Scan for the cell matching the given text and deliver its (x, y) coordinate at center. 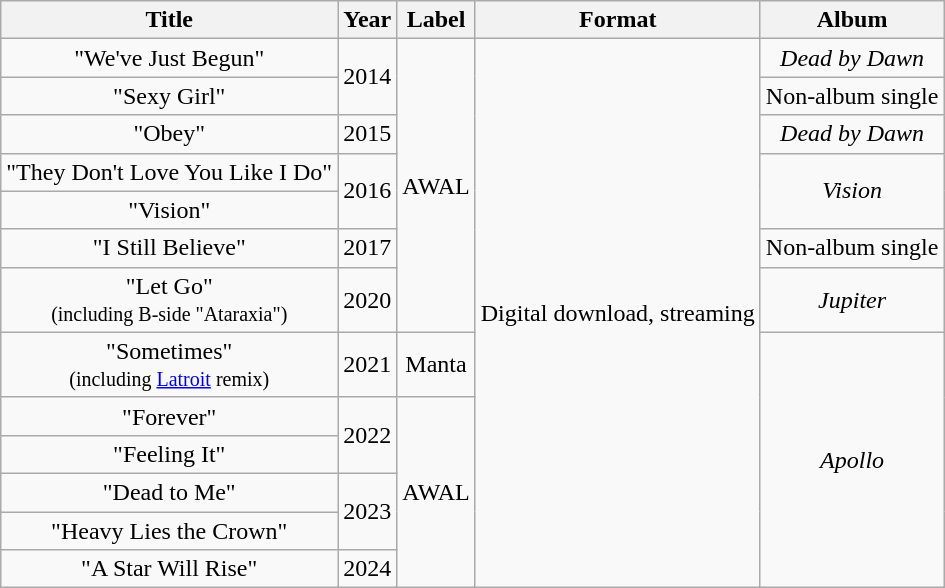
"Heavy Lies the Crown" (170, 531)
"Vision" (170, 210)
"Forever" (170, 416)
Apollo (852, 460)
2017 (368, 248)
2016 (368, 191)
Album (852, 20)
2023 (368, 511)
2024 (368, 569)
Title (170, 20)
"Sexy Girl" (170, 96)
Vision (852, 191)
2022 (368, 435)
Label (436, 20)
"We've Just Begun" (170, 58)
2015 (368, 134)
"Sometimes"(including Latroit remix) (170, 364)
Jupiter (852, 300)
Manta (436, 364)
2014 (368, 77)
"Dead to Me" (170, 492)
2021 (368, 364)
Year (368, 20)
"Feeling It" (170, 454)
"Let Go"(including B-side "Ataraxia") (170, 300)
Digital download, streaming (618, 314)
Format (618, 20)
"I Still Believe" (170, 248)
"A Star Will Rise" (170, 569)
2020 (368, 300)
"Obey" (170, 134)
"They Don't Love You Like I Do" (170, 172)
